Scan for the cell matching the given text and deliver its [X, Y] coordinate at center. 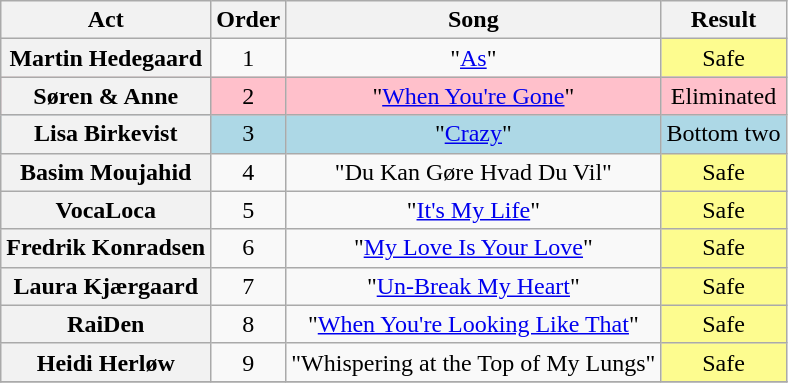
"Crazy" [474, 134]
1 [248, 58]
Martin Hedegaard [106, 58]
"Du Kan Gøre Hvad Du Vil" [474, 172]
RaiDen [106, 324]
8 [248, 324]
Søren & Anne [106, 96]
5 [248, 210]
Bottom two [724, 134]
7 [248, 286]
"As" [474, 58]
Song [474, 20]
Lisa Birkevist [106, 134]
3 [248, 134]
Result [724, 20]
Act [106, 20]
"My Love Is Your Love" [474, 248]
"Whispering at the Top of My Lungs" [474, 362]
9 [248, 362]
VocaLoca [106, 210]
Eliminated [724, 96]
4 [248, 172]
Order [248, 20]
Heidi Herløw [106, 362]
"When You're Looking Like That" [474, 324]
2 [248, 96]
"Un-Break My Heart" [474, 286]
6 [248, 248]
"When You're Gone" [474, 96]
Laura Kjærgaard [106, 286]
Fredrik Konradsen [106, 248]
Basim Moujahid [106, 172]
"It's My Life" [474, 210]
